Identify which cell holds the provided text, then report its (x, y) central coordinate. 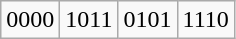
1110 (206, 20)
0000 (30, 20)
1011 (89, 20)
0101 (148, 20)
